Extract the [X, Y] coordinate from the center of the cell holding the provided text.  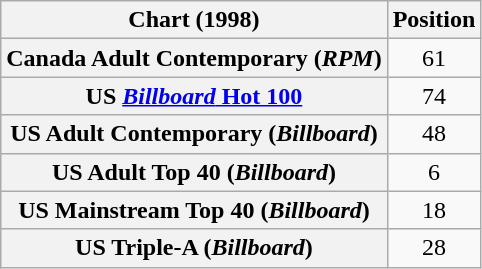
18 [434, 210]
US Billboard Hot 100 [194, 96]
Chart (1998) [194, 20]
61 [434, 58]
US Triple-A (Billboard) [194, 248]
48 [434, 134]
Position [434, 20]
6 [434, 172]
US Adult Contemporary (Billboard) [194, 134]
Canada Adult Contemporary (RPM) [194, 58]
28 [434, 248]
US Mainstream Top 40 (Billboard) [194, 210]
US Adult Top 40 (Billboard) [194, 172]
74 [434, 96]
